Detect which cell encompasses the target text, then output its [X, Y] center coordinate. 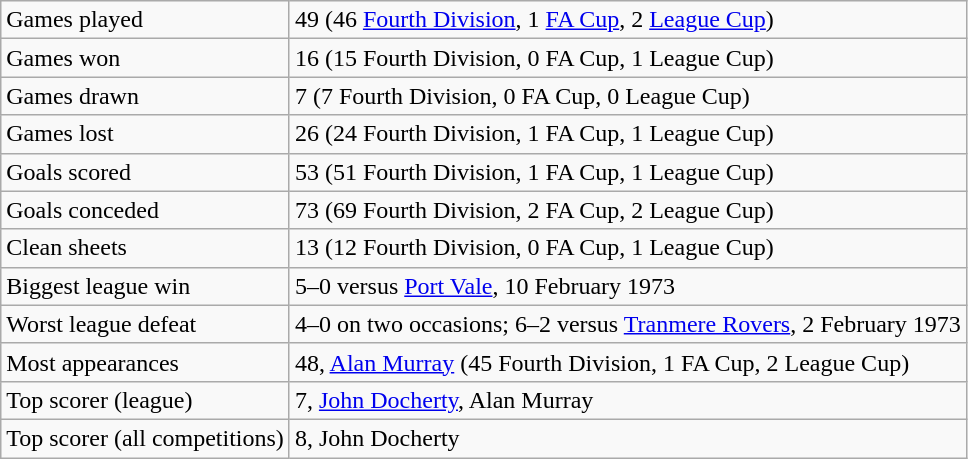
Biggest league win [146, 286]
49 (46 Fourth Division, 1 FA Cup, 2 League Cup) [628, 20]
Goals scored [146, 172]
8, John Docherty [628, 438]
26 (24 Fourth Division, 1 FA Cup, 1 League Cup) [628, 134]
4–0 on two occasions; 6–2 versus Tranmere Rovers, 2 February 1973 [628, 324]
16 (15 Fourth Division, 0 FA Cup, 1 League Cup) [628, 58]
73 (69 Fourth Division, 2 FA Cup, 2 League Cup) [628, 210]
Top scorer (all competitions) [146, 438]
Games played [146, 20]
Games drawn [146, 96]
7, John Docherty, Alan Murray [628, 400]
7 (7 Fourth Division, 0 FA Cup, 0 League Cup) [628, 96]
Goals conceded [146, 210]
Top scorer (league) [146, 400]
Games won [146, 58]
13 (12 Fourth Division, 0 FA Cup, 1 League Cup) [628, 248]
Worst league defeat [146, 324]
48, Alan Murray (45 Fourth Division, 1 FA Cup, 2 League Cup) [628, 362]
5–0 versus Port Vale, 10 February 1973 [628, 286]
53 (51 Fourth Division, 1 FA Cup, 1 League Cup) [628, 172]
Clean sheets [146, 248]
Most appearances [146, 362]
Games lost [146, 134]
